Output the (x, y) coordinate of the center of the cell containing the given text.  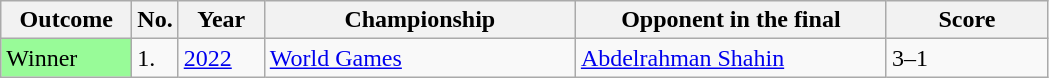
Winner (66, 58)
Abdelrahman Shahin (730, 58)
1. (155, 58)
Score (966, 20)
Championship (420, 20)
No. (155, 20)
Year (221, 20)
World Games (420, 58)
Opponent in the final (730, 20)
3–1 (966, 58)
Outcome (66, 20)
2022 (221, 58)
